Detect which cell encompasses the target text, then output its (x, y) center coordinate. 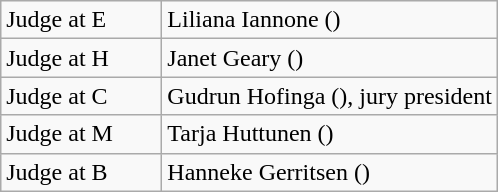
Tarja Huttunen () (330, 134)
Judge at M (82, 134)
Gudrun Hofinga (), jury president (330, 96)
Liliana Iannone () (330, 20)
Judge at B (82, 172)
Judge at E (82, 20)
Janet Geary () (330, 58)
Hanneke Gerritsen () (330, 172)
Judge at C (82, 96)
Judge at H (82, 58)
